For the text-containing cell, return its midpoint in (X, Y) coordinate format. 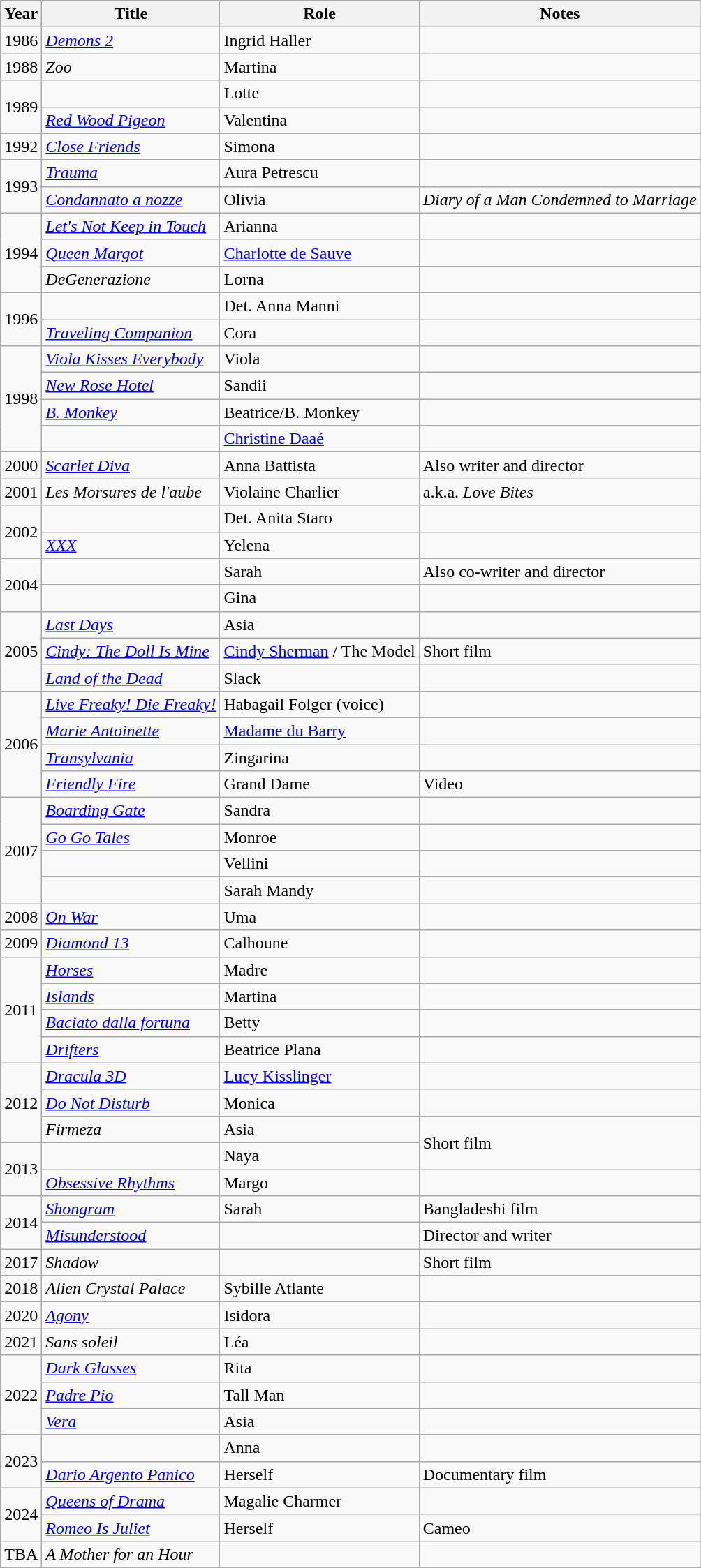
Firmeza (131, 1129)
Grand Dame (320, 784)
2001 (21, 492)
Also co-writer and director (560, 572)
Anna Battista (320, 465)
Queen Margot (131, 253)
Ingrid Haller (320, 40)
Baciato dalla fortuna (131, 1023)
2014 (21, 1223)
Lotte (320, 94)
Role (320, 14)
Uma (320, 917)
Romeo Is Juliet (131, 1528)
Charlotte de Sauve (320, 253)
1988 (21, 67)
Director and writer (560, 1236)
Léa (320, 1342)
Det. Anna Manni (320, 306)
Isidora (320, 1315)
New Rose Hotel (131, 386)
Valentina (320, 120)
Condannato a nozze (131, 200)
Demons 2 (131, 40)
Cindy: The Doll Is Mine (131, 651)
Vera (131, 1421)
Beatrice Plana (320, 1050)
Viola (320, 359)
Olivia (320, 200)
2022 (21, 1395)
Transylvania (131, 757)
Yelena (320, 545)
DeGenerazione (131, 279)
Aura Petrescu (320, 173)
2006 (21, 744)
Friendly Fire (131, 784)
Habagail Folger (voice) (320, 704)
Naya (320, 1156)
Les Morsures de l'aube (131, 492)
Cora (320, 333)
Slack (320, 678)
Misunderstood (131, 1236)
1986 (21, 40)
1994 (21, 253)
2020 (21, 1315)
Christine Daaé (320, 439)
Det. Anita Staro (320, 518)
Queens of Drama (131, 1501)
Cameo (560, 1528)
Marie Antoinette (131, 731)
Vellini (320, 864)
Dracula 3D (131, 1076)
Calhoune (320, 943)
Viola Kisses Everybody (131, 359)
Rita (320, 1368)
Beatrice/B. Monkey (320, 412)
Cindy Sherman / The Model (320, 651)
Arianna (320, 226)
Anna (320, 1448)
Zoo (131, 67)
TBA (21, 1554)
Dark Glasses (131, 1368)
Violaine Charlier (320, 492)
a.k.a. Love Bites (560, 492)
Betty (320, 1023)
On War (131, 917)
2000 (21, 465)
Shongram (131, 1209)
Boarding Gate (131, 811)
Gina (320, 598)
2004 (21, 585)
Magalie Charmer (320, 1501)
Obsessive Rhythms (131, 1183)
Shadow (131, 1262)
Also writer and director (560, 465)
2024 (21, 1514)
2008 (21, 917)
1992 (21, 147)
Sarah Mandy (320, 890)
Madre (320, 970)
Scarlet Diva (131, 465)
Padre Pio (131, 1395)
2013 (21, 1169)
Year (21, 14)
Sandra (320, 811)
Go Go Tales (131, 837)
Horses (131, 970)
Tall Man (320, 1395)
Video (560, 784)
1993 (21, 186)
1996 (21, 319)
2017 (21, 1262)
2021 (21, 1342)
2012 (21, 1103)
Do Not Disturb (131, 1103)
2023 (21, 1461)
Live Freaky! Die Freaky! (131, 704)
Alien Crystal Palace (131, 1289)
A Mother for an Hour (131, 1554)
2007 (21, 851)
Traveling Companion (131, 333)
Last Days (131, 625)
Islands (131, 996)
Madame du Barry (320, 731)
Dario Argento Panico (131, 1474)
Sybille Atlante (320, 1289)
Sans soleil (131, 1342)
Bangladeshi film (560, 1209)
2002 (21, 532)
Diamond 13 (131, 943)
Margo (320, 1183)
B. Monkey (131, 412)
Diary of a Man Condemned to Marriage (560, 200)
Trauma (131, 173)
Let's Not Keep in Touch (131, 226)
Monica (320, 1103)
2005 (21, 651)
Close Friends (131, 147)
Notes (560, 14)
Simona (320, 147)
1998 (21, 399)
Drifters (131, 1050)
Lorna (320, 279)
2018 (21, 1289)
2009 (21, 943)
Land of the Dead (131, 678)
2011 (21, 1010)
Sandii (320, 386)
1989 (21, 107)
Zingarina (320, 757)
Documentary film (560, 1474)
XXX (131, 545)
Title (131, 14)
Monroe (320, 837)
Agony (131, 1315)
Red Wood Pigeon (131, 120)
Lucy Kisslinger (320, 1076)
